Output the [x, y] coordinate of the center of the cell containing the given text.  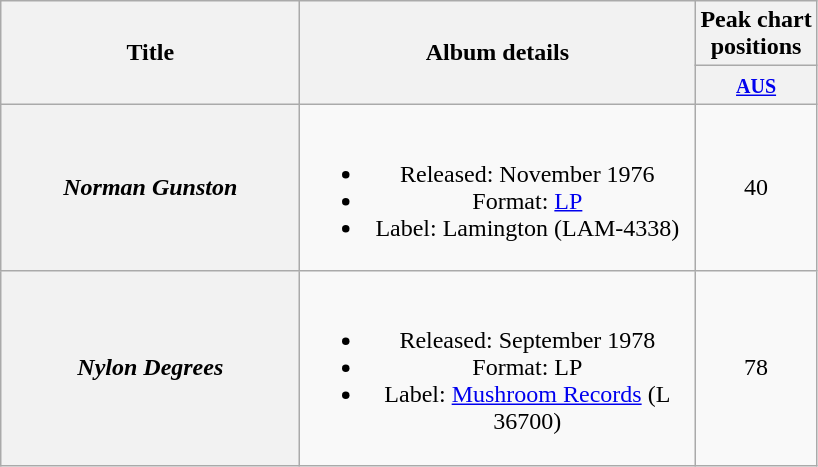
Released: September 1978Format: LPLabel: Mushroom Records (L 36700) [498, 368]
Title [150, 52]
Album details [498, 52]
Norman Gunston [150, 188]
Peak chartpositions [756, 34]
Nylon Degrees [150, 368]
40 [756, 188]
AUS [756, 85]
Released: November 1976Format: LPLabel: Lamington (LAM-4338) [498, 188]
78 [756, 368]
